Determine the (x, y) coordinate at the center of the cell enclosing the given text.  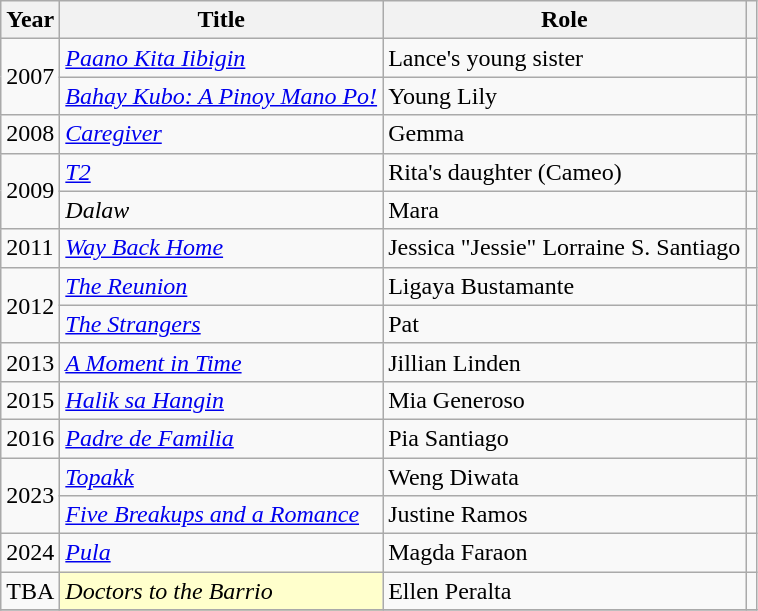
2023 (30, 496)
Paano Kita Iibigin (222, 58)
2009 (30, 191)
Bahay Kubo: A Pinoy Mano Po! (222, 96)
Magda Faraon (564, 553)
2007 (30, 77)
A Moment in Time (222, 362)
TBA (30, 591)
Caregiver (222, 134)
Five Breakups and a Romance (222, 515)
Mara (564, 210)
Padre de Familia (222, 438)
Lance's young sister (564, 58)
Title (222, 20)
Doctors to the Barrio (222, 591)
Halik sa Hangin (222, 400)
Gemma (564, 134)
Young Lily (564, 96)
Year (30, 20)
Justine Ramos (564, 515)
Weng Diwata (564, 477)
Ellen Peralta (564, 591)
Pia Santiago (564, 438)
Pat (564, 324)
2011 (30, 248)
Jillian Linden (564, 362)
Role (564, 20)
2013 (30, 362)
The Reunion (222, 286)
Rita's daughter (Cameo) (564, 172)
Topakk (222, 477)
Mia Generoso (564, 400)
Ligaya Bustamante (564, 286)
The Strangers (222, 324)
Jessica "Jessie" Lorraine S. Santiago (564, 248)
Way Back Home (222, 248)
Dalaw (222, 210)
2012 (30, 305)
2008 (30, 134)
2024 (30, 553)
Pula (222, 553)
T2 (222, 172)
2015 (30, 400)
2016 (30, 438)
